Identify which cell holds the provided text, then report its [x, y] central coordinate. 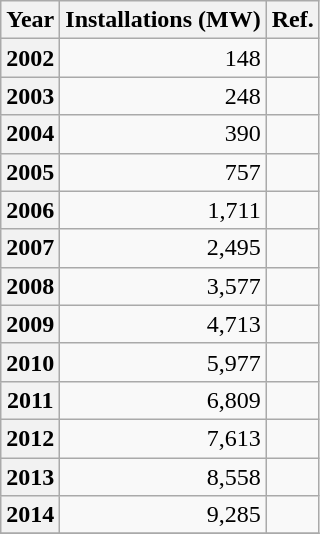
2008 [30, 286]
2014 [30, 515]
757 [163, 172]
7,613 [163, 438]
2006 [30, 210]
3,577 [163, 286]
2010 [30, 362]
5,977 [163, 362]
2011 [30, 400]
2007 [30, 248]
1,711 [163, 210]
148 [163, 58]
2005 [30, 172]
6,809 [163, 400]
Installations (MW) [163, 20]
2004 [30, 134]
248 [163, 96]
390 [163, 134]
2002 [30, 58]
9,285 [163, 515]
2009 [30, 324]
Year [30, 20]
2003 [30, 96]
2012 [30, 438]
8,558 [163, 477]
Ref. [292, 20]
2013 [30, 477]
4,713 [163, 324]
2,495 [163, 248]
